Identify which cell holds the provided text, then report its [X, Y] central coordinate. 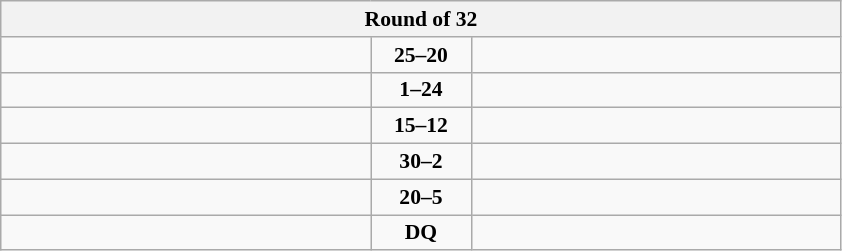
15–12 [421, 126]
20–5 [421, 197]
DQ [421, 233]
30–2 [421, 162]
Round of 32 [421, 19]
25–20 [421, 55]
1–24 [421, 90]
